Pinpoint the cell where the given text exists, returning its [X, Y] midpoint coordinate. 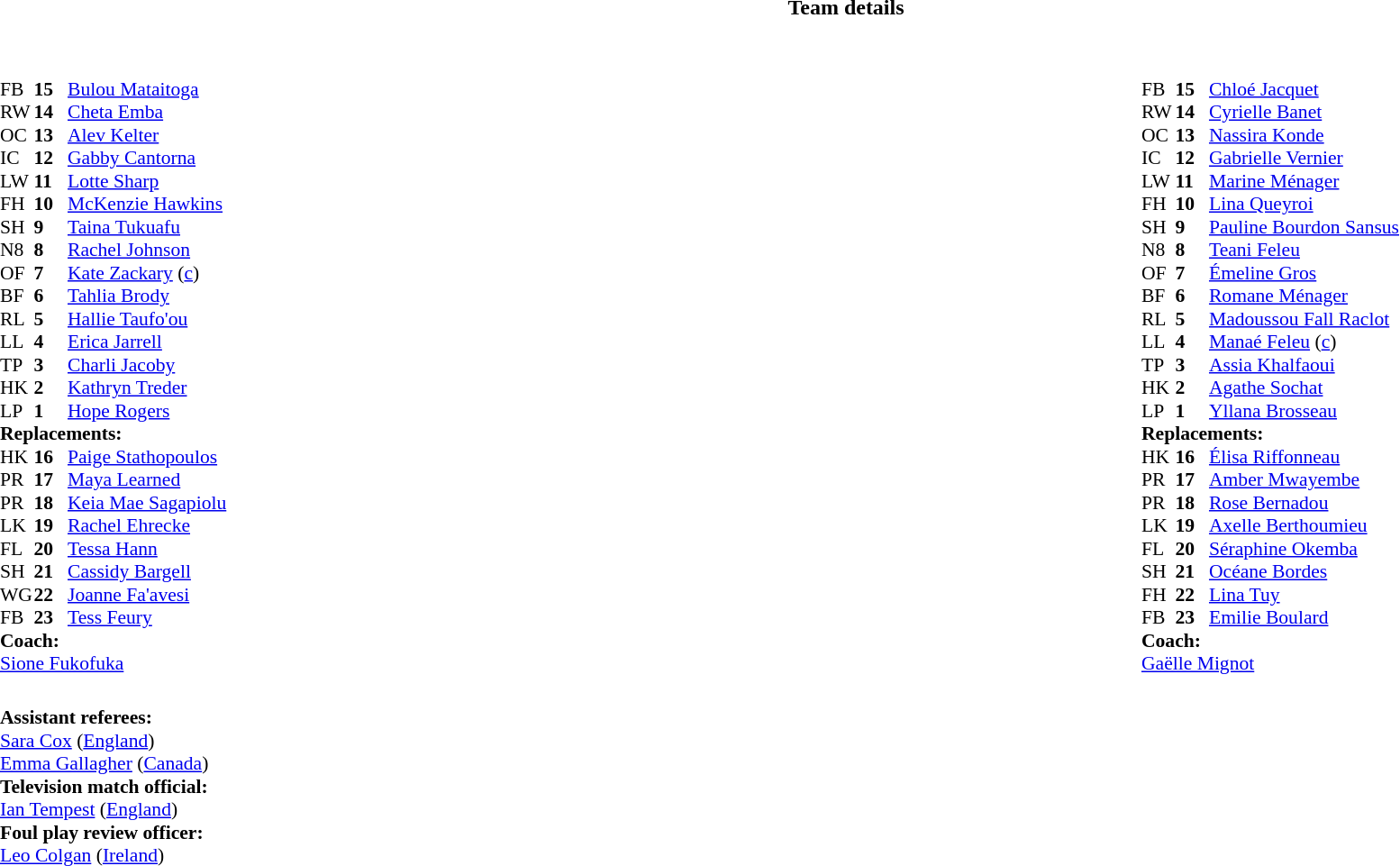
Taina Tukuafu [147, 227]
Chloé Jacquet [1305, 89]
Lotte Sharp [147, 181]
Romane Ménager [1305, 296]
Hallie Taufo'ou [147, 319]
Océane Bordes [1305, 572]
Sione Fukofuka [114, 664]
Axelle Berthoumieu [1305, 525]
Tessa Hann [147, 549]
Pauline Bourdon Sansus [1305, 227]
Cheta Emba [147, 113]
Cassidy Bargell [147, 572]
Agathe Sochat [1305, 388]
Rachel Ehrecke [147, 525]
Kathryn Treder [147, 388]
Tess Feury [147, 617]
Assia Khalfaoui [1305, 365]
Gaëlle Mignot [1270, 664]
Madoussou Fall Raclot [1305, 319]
Marine Ménager [1305, 181]
Alev Kelter [147, 135]
Bulou Mataitoga [147, 89]
Tahlia Brody [147, 296]
Keia Mae Sagapiolu [147, 503]
Gabby Cantorna [147, 158]
Erica Jarrell [147, 342]
Élisa Riffonneau [1305, 457]
Séraphine Okemba [1305, 549]
Kate Zackary (c) [147, 273]
WG [17, 595]
Manaé Feleu (c) [1305, 342]
Emilie Boulard [1305, 617]
Joanne Fa'avesi [147, 595]
Nassira Konde [1305, 135]
Amber Mwayembe [1305, 480]
Paige Stathopoulos [147, 457]
Hope Rogers [147, 411]
Cyrielle Banet [1305, 113]
Émeline Gros [1305, 273]
Rachel Johnson [147, 250]
McKenzie Hawkins [147, 205]
Yllana Brosseau [1305, 411]
Rose Bernadou [1305, 503]
Lina Queyroi [1305, 205]
Maya Learned [147, 480]
Gabrielle Vernier [1305, 158]
Charli Jacoby [147, 365]
Teani Feleu [1305, 250]
Lina Tuy [1305, 595]
